Determine the (X, Y) coordinate at the center of the cell enclosing the given text.  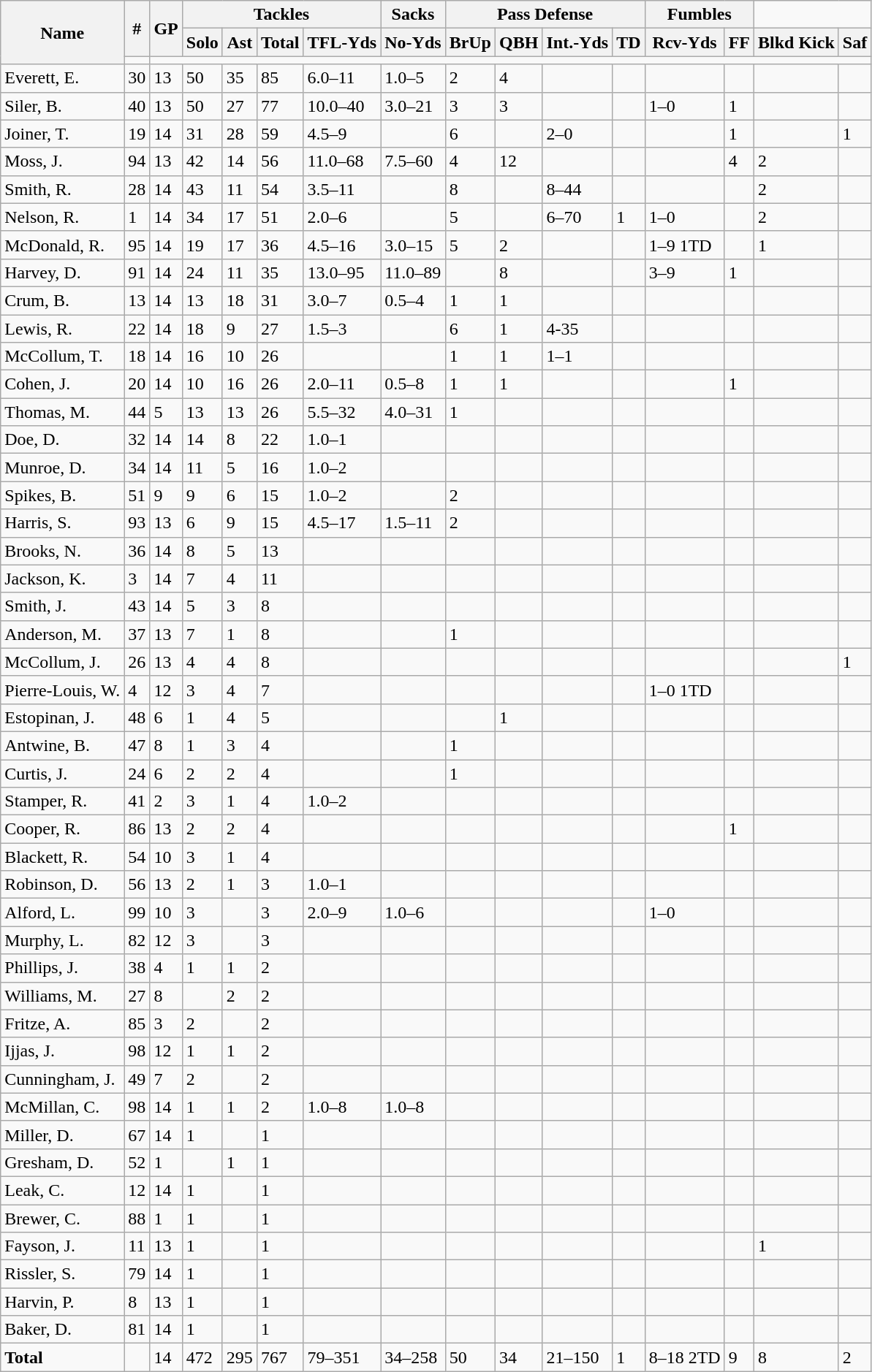
8–18 2TD (684, 1357)
Crum, B. (63, 300)
3.0–7 (342, 300)
Smith, R. (63, 189)
Cooper, R. (63, 829)
34–258 (413, 1357)
10.0–40 (342, 106)
McDonald, R. (63, 245)
79–351 (342, 1357)
48 (137, 717)
86 (137, 829)
2–0 (577, 134)
38 (137, 968)
Harris, S. (63, 523)
Rissler, S. (63, 1274)
472 (202, 1357)
3.0–15 (413, 245)
11.0–89 (413, 273)
6–70 (577, 217)
Solo (202, 42)
Cunningham, J. (63, 1079)
1.0–5 (413, 78)
1.0–6 (413, 912)
88 (137, 1218)
Robinson, D. (63, 885)
32 (137, 440)
4.0–31 (413, 412)
77 (280, 106)
Everett, E. (63, 78)
Curtis, J. (63, 774)
McMillan, C. (63, 1107)
TD (629, 42)
2.0–6 (342, 217)
37 (137, 634)
81 (137, 1330)
Harvin, P. (63, 1302)
Nelson, R. (63, 217)
Estopinan, J. (63, 717)
42 (202, 161)
Phillips, J. (63, 968)
Lewis, R. (63, 328)
82 (137, 940)
Harvey, D. (63, 273)
Spikes, B. (63, 495)
767 (280, 1357)
Siler, B. (63, 106)
13.0–95 (342, 273)
Fumbles (699, 15)
5.5–32 (342, 412)
8–44 (577, 189)
3.0–21 (413, 106)
Anderson, M. (63, 634)
1–1 (577, 357)
3.5–11 (342, 189)
Fayson, J. (63, 1246)
1.5–3 (342, 328)
Pierre-Louis, W. (63, 690)
Joiner, T. (63, 134)
20 (137, 384)
11.0–68 (342, 161)
Fritze, A. (63, 1024)
30 (137, 78)
95 (137, 245)
Doe, D. (63, 440)
41 (137, 801)
Brooks, N. (63, 551)
Thomas, M. (63, 412)
Blackett, R. (63, 857)
4.5–17 (342, 523)
Name (63, 32)
Alford, L. (63, 912)
Miller, D. (63, 1135)
TFL-Yds (342, 42)
Int.-Yds (577, 42)
McCollum, J. (63, 662)
59 (280, 134)
Tackles (281, 15)
79 (137, 1274)
Saf (854, 42)
BrUp (470, 42)
67 (137, 1135)
0.5–4 (413, 300)
Rcv-Yds (684, 42)
Gresham, D. (63, 1162)
1.5–11 (413, 523)
40 (137, 106)
2.0–9 (342, 912)
Sacks (413, 15)
FF (739, 42)
21–150 (577, 1357)
94 (137, 161)
Cohen, J. (63, 384)
7.5–60 (413, 161)
McCollum, T. (63, 357)
1–9 1TD (684, 245)
Jackson, K. (63, 579)
QBH (519, 42)
0.5–8 (413, 384)
Brewer, C. (63, 1218)
Ijjas, J. (63, 1051)
47 (137, 745)
Blkd Kick (797, 42)
Stamper, R. (63, 801)
# (137, 28)
99 (137, 912)
Williams, M. (63, 996)
91 (137, 273)
Leak, C. (63, 1190)
Baker, D. (63, 1330)
1–0 1TD (684, 690)
52 (137, 1162)
Pass Defense (545, 15)
2.0–11 (342, 384)
No-Yds (413, 42)
6.0–11 (342, 78)
4.5–9 (342, 134)
Munroe, D. (63, 468)
49 (137, 1079)
4-35 (577, 328)
295 (240, 1357)
GP (166, 28)
44 (137, 412)
93 (137, 523)
3–9 (684, 273)
Smith, J. (63, 606)
Ast (240, 42)
Murphy, L. (63, 940)
Antwine, B. (63, 745)
Moss, J. (63, 161)
4.5–16 (342, 245)
